Locate the cell with the specified text and output its (x, y) center coordinate. 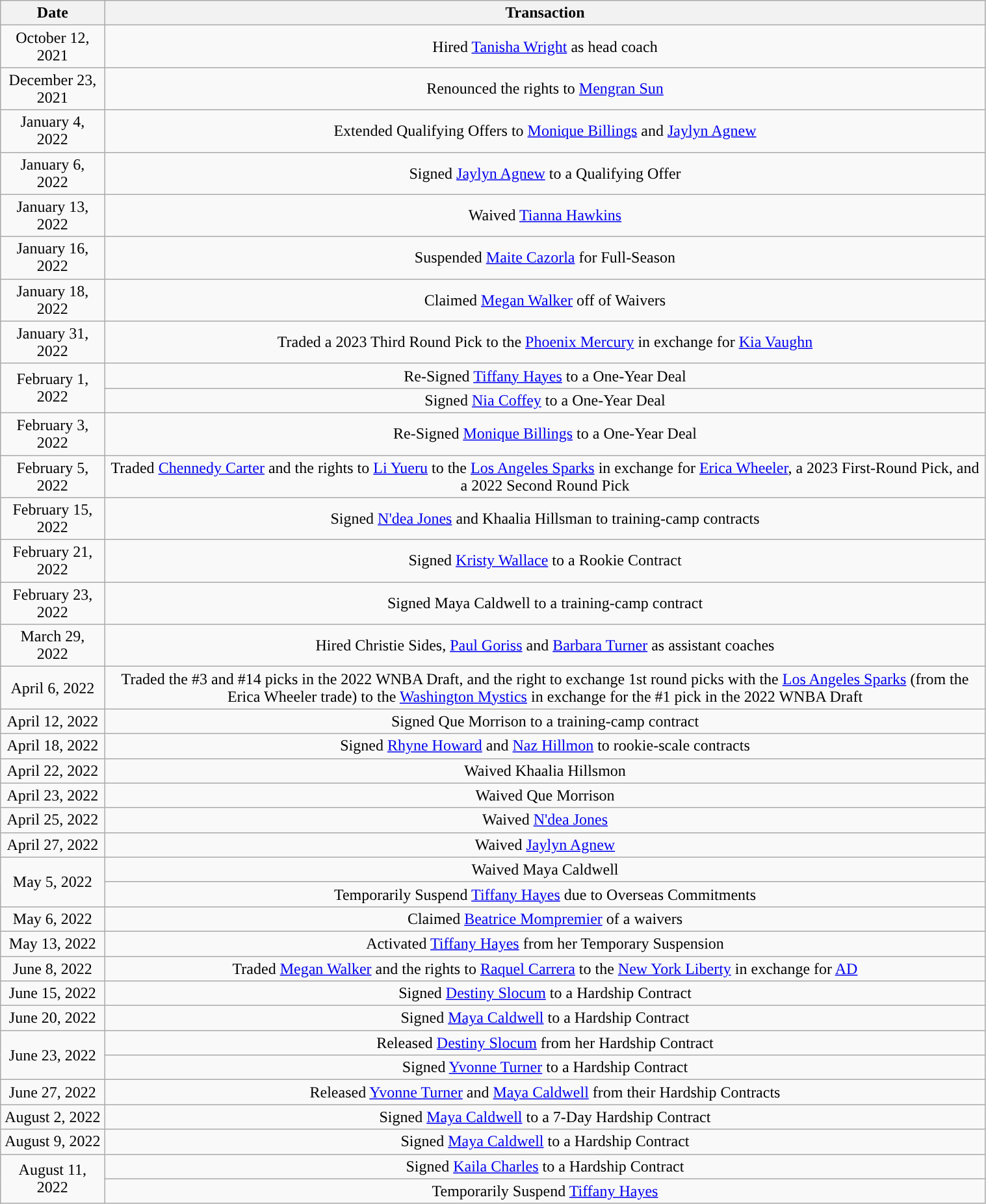
January 16, 2022 (53, 257)
Signed Maya Caldwell to a training-camp contract (545, 603)
January 13, 2022 (53, 216)
Traded a 2023 Third Round Pick to the Phoenix Mercury in exchange for Kia Vaughn (545, 342)
May 6, 2022 (53, 919)
March 29, 2022 (53, 646)
Hired Tanisha Wright as head coach (545, 47)
April 25, 2022 (53, 820)
April 18, 2022 (53, 746)
December 23, 2021 (53, 88)
Claimed Megan Walker off of Waivers (545, 300)
Signed Kaila Charles to a Hardship Contract (545, 1166)
Re-Signed Tiffany Hayes to a One-Year Deal (545, 376)
May 13, 2022 (53, 943)
Transaction (545, 13)
February 15, 2022 (53, 519)
February 21, 2022 (53, 561)
April 22, 2022 (53, 771)
January 6, 2022 (53, 173)
Hired Christie Sides, Paul Goriss and Barbara Turner as assistant coaches (545, 646)
Temporarily Suspend Tiffany Hayes (545, 1191)
August 2, 2022 (53, 1117)
August 9, 2022 (53, 1142)
Renounced the rights to Mengran Sun (545, 88)
February 3, 2022 (53, 434)
June 8, 2022 (53, 969)
Date (53, 13)
Waived Que Morrison (545, 795)
June 20, 2022 (53, 1018)
May 5, 2022 (53, 882)
June 27, 2022 (53, 1092)
Signed Yvonne Turner to a Hardship Contract (545, 1068)
Traded Megan Walker and the rights to Raquel Carrera to the New York Liberty in exchange for AD (545, 969)
Released Destiny Slocum from her Hardship Contract (545, 1043)
Signed Que Morrison to a training-camp contract (545, 721)
January 31, 2022 (53, 342)
January 4, 2022 (53, 131)
Re-Signed Monique Billings to a One-Year Deal (545, 434)
April 6, 2022 (53, 687)
October 12, 2021 (53, 47)
Signed N'dea Jones and Khaalia Hillsman to training-camp contracts (545, 519)
Signed Nia Coffey to a One-Year Deal (545, 400)
Signed Destiny Slocum to a Hardship Contract (545, 993)
January 18, 2022 (53, 300)
April 27, 2022 (53, 845)
February 1, 2022 (53, 388)
Temporarily Suspend Tiffany Hayes due to Overseas Commitments (545, 894)
Signed Kristy Wallace to a Rookie Contract (545, 561)
Waived Jaylyn Agnew (545, 845)
Signed Maya Caldwell to a 7-Day Hardship Contract (545, 1117)
Activated Tiffany Hayes from her Temporary Suspension (545, 943)
April 12, 2022 (53, 721)
February 5, 2022 (53, 476)
June 23, 2022 (53, 1055)
August 11, 2022 (53, 1179)
Extended Qualifying Offers to Monique Billings and Jaylyn Agnew (545, 131)
Waived N'dea Jones (545, 820)
Released Yvonne Turner and Maya Caldwell from their Hardship Contracts (545, 1092)
Suspended Maite Cazorla for Full-Season (545, 257)
Signed Jaylyn Agnew to a Qualifying Offer (545, 173)
February 23, 2022 (53, 603)
Waived Khaalia Hillsmon (545, 771)
June 15, 2022 (53, 993)
Claimed Beatrice Mompremier of a waivers (545, 919)
Waived Tianna Hawkins (545, 216)
April 23, 2022 (53, 795)
Signed Rhyne Howard and Naz Hillmon to rookie-scale contracts (545, 746)
Waived Maya Caldwell (545, 869)
